Extract the (x, y) coordinate from the center of the cell holding the provided text.  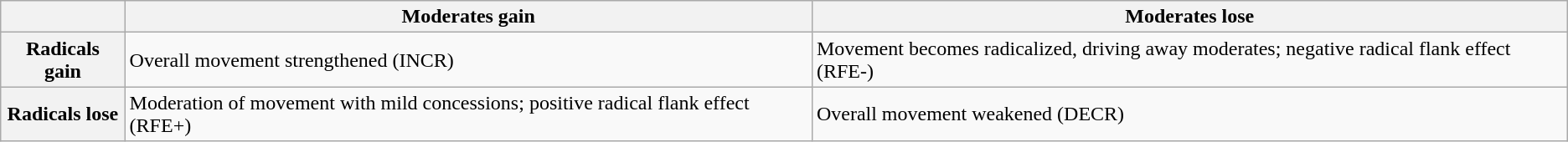
Overall movement weakened (DECR) (1189, 114)
Radicals gain (63, 60)
Movement becomes radicalized, driving away moderates; negative radical flank effect (RFE-) (1189, 60)
Radicals lose (63, 114)
Moderates lose (1189, 17)
Moderation of movement with mild concessions; positive radical flank effect (RFE+) (468, 114)
Moderates gain (468, 17)
Overall movement strengthened (INCR) (468, 60)
